Locate the cell with the specified text and output its [x, y] center coordinate. 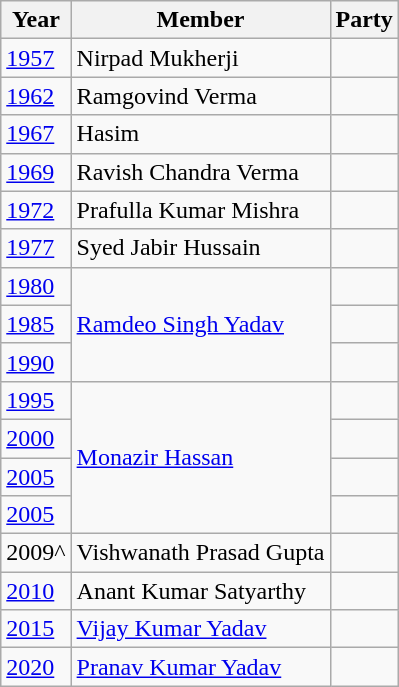
1980 [36, 286]
Vishwanath Prasad Gupta [200, 553]
1962 [36, 96]
1995 [36, 400]
Syed Jabir Hussain [200, 248]
Ramdeo Singh Yadav [200, 324]
1967 [36, 134]
Party [364, 20]
2020 [36, 667]
1969 [36, 172]
Monazir Hassan [200, 457]
Year [36, 20]
2015 [36, 629]
2010 [36, 591]
1972 [36, 210]
2009^ [36, 553]
Ramgovind Verma [200, 96]
Member [200, 20]
Pranav Kumar Yadav [200, 667]
Ravish Chandra Verma [200, 172]
2000 [36, 438]
Vijay Kumar Yadav [200, 629]
Nirpad Mukherji [200, 58]
1990 [36, 362]
Anant Kumar Satyarthy [200, 591]
1985 [36, 324]
1977 [36, 248]
Prafulla Kumar Mishra [200, 210]
Hasim [200, 134]
1957 [36, 58]
